Detect which cell encompasses the target text, then output its (X, Y) center coordinate. 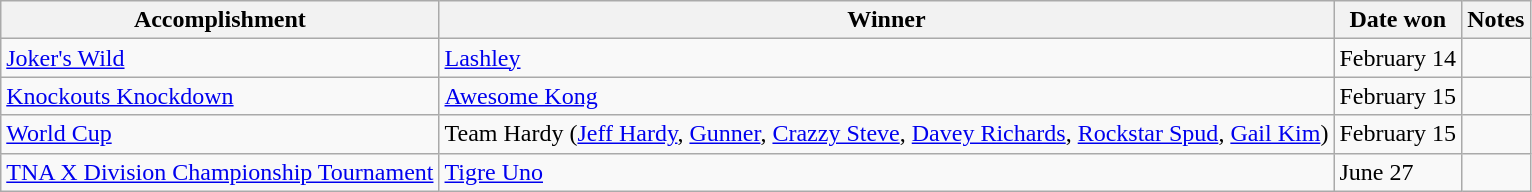
Lashley (886, 58)
Team Hardy (Jeff Hardy, Gunner, Crazzy Steve, Davey Richards, Rockstar Spud, Gail Kim) (886, 134)
Tigre Uno (886, 172)
Notes (1496, 20)
Accomplishment (220, 20)
June 27 (1398, 172)
World Cup (220, 134)
Joker's Wild (220, 58)
Awesome Kong (886, 96)
Date won (1398, 20)
Knockouts Knockdown (220, 96)
Winner (886, 20)
TNA X Division Championship Tournament (220, 172)
February 14 (1398, 58)
